Detect which cell encompasses the target text, then output its (x, y) center coordinate. 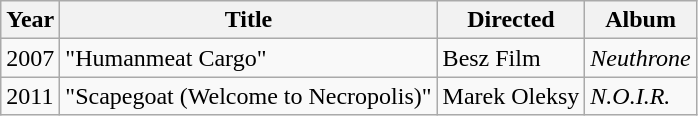
"Humanmeat Cargo" (248, 58)
Marek Oleksy (511, 96)
N.O.I.R. (640, 96)
Besz Film (511, 58)
Year (30, 20)
Neuthrone (640, 58)
2007 (30, 58)
2011 (30, 96)
Title (248, 20)
Directed (511, 20)
Album (640, 20)
"Scapegoat (Welcome to Necropolis)" (248, 96)
